For the text-containing cell, return its midpoint in (x, y) coordinate format. 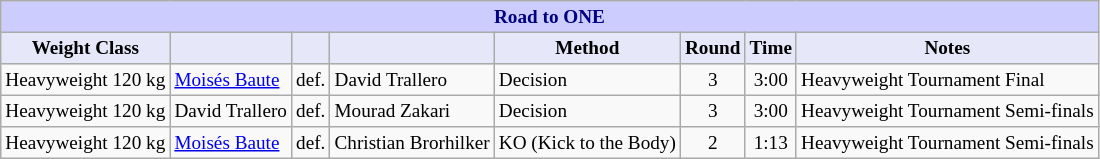
Time (770, 48)
Weight Class (86, 48)
Christian Brorhilker (412, 143)
2 (712, 143)
Road to ONE (550, 17)
Heavyweight Tournament Final (947, 80)
Method (587, 48)
KO (Kick to the Body) (587, 143)
1:13 (770, 143)
Round (712, 48)
Mourad Zakari (412, 111)
Notes (947, 48)
